Pinpoint the cell where the given text exists, returning its [X, Y] midpoint coordinate. 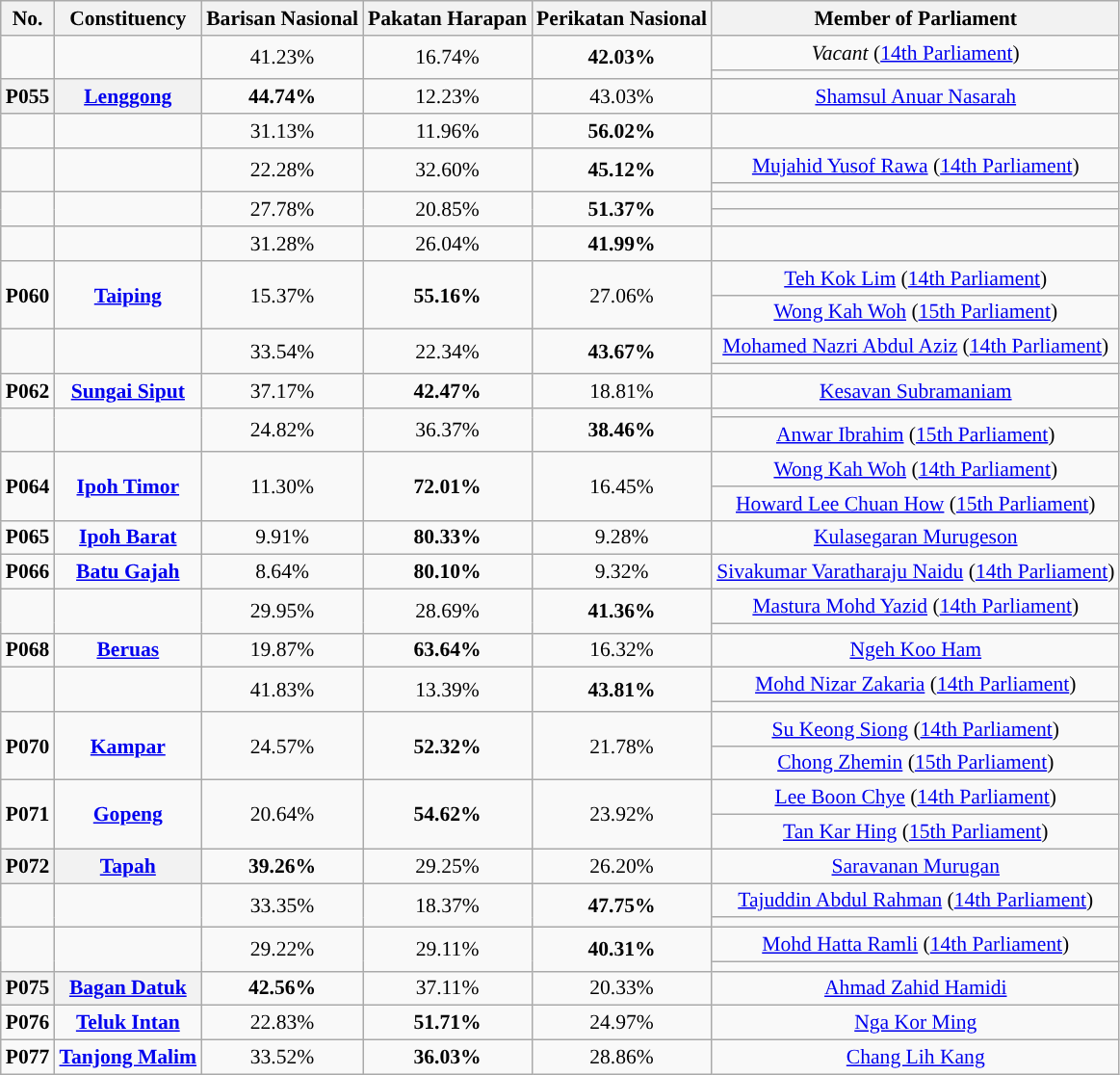
16.74% [447, 58]
32.60% [447, 170]
80.33% [447, 537]
41.36% [622, 612]
41.83% [282, 690]
21.78% [622, 746]
26.04% [447, 244]
72.01% [447, 485]
11.30% [282, 485]
33.54% [282, 352]
Chong Zhemin (15th Parliament) [915, 763]
24.57% [282, 746]
29.95% [282, 612]
P055 [28, 97]
20.85% [447, 210]
P071 [28, 815]
31.13% [282, 131]
37.11% [447, 988]
33.35% [282, 905]
43.81% [622, 690]
P060 [28, 295]
Mohd Nizar Zakaria (14th Parliament) [915, 685]
Mohd Hatta Ramli (14th Parliament) [915, 945]
56.02% [622, 131]
Pakatan Harapan [447, 18]
42.56% [282, 988]
P064 [28, 485]
Kampar [127, 746]
P068 [28, 650]
Perikatan Nasional [622, 18]
26.20% [622, 866]
Teluk Intan [127, 1023]
63.64% [447, 650]
Lenggong [127, 97]
33.52% [282, 1058]
9.28% [622, 537]
43.03% [622, 97]
43.67% [622, 352]
Gopeng [127, 815]
Shamsul Anuar Nasarah [915, 97]
20.33% [622, 988]
37.17% [282, 391]
24.97% [622, 1023]
45.12% [622, 170]
36.03% [447, 1058]
Sivakumar Varatharaju Naidu (14th Parliament) [915, 572]
Ipoh Timor [127, 485]
15.37% [282, 295]
Sungai Siput [127, 391]
Howard Lee Chuan How (15th Parliament) [915, 504]
31.28% [282, 244]
52.32% [447, 746]
Tanjong Malim [127, 1058]
Mohamed Nazri Abdul Aziz (14th Parliament) [915, 347]
38.46% [622, 430]
Ahmad Zahid Hamidi [915, 988]
16.45% [622, 485]
18.37% [447, 905]
Mujahid Yusof Rawa (14th Parliament) [915, 166]
18.81% [622, 391]
39.26% [282, 866]
Su Keong Siong (14th Parliament) [915, 729]
P065 [28, 537]
Ipoh Barat [127, 537]
No. [28, 18]
51.71% [447, 1023]
29.11% [447, 950]
Taiping [127, 295]
Bagan Datuk [127, 988]
Member of Parliament [915, 18]
29.25% [447, 866]
Kesavan Subramaniam [915, 391]
Barisan Nasional [282, 18]
Saravanan Murugan [915, 866]
44.74% [282, 97]
P076 [28, 1023]
P075 [28, 988]
27.06% [622, 295]
P066 [28, 572]
Chang Lih Kang [915, 1058]
36.37% [447, 430]
P077 [28, 1058]
Nga Kor Ming [915, 1023]
Beruas [127, 650]
20.64% [282, 815]
Wong Kah Woh (15th Parliament) [915, 312]
27.78% [282, 210]
Kulasegaran Murugeson [915, 537]
22.34% [447, 352]
9.32% [622, 572]
P062 [28, 391]
19.87% [282, 650]
Mastura Mohd Yazid (14th Parliament) [915, 607]
55.16% [447, 295]
9.91% [282, 537]
13.39% [447, 690]
42.47% [447, 391]
42.03% [622, 58]
47.75% [622, 905]
29.22% [282, 950]
Teh Kok Lim (14th Parliament) [915, 278]
41.23% [282, 58]
11.96% [447, 131]
28.86% [622, 1058]
Tapah [127, 866]
Tan Kar Hing (15th Parliament) [915, 832]
Lee Boon Chye (14th Parliament) [915, 798]
51.37% [622, 210]
12.23% [447, 97]
22.83% [282, 1023]
22.28% [282, 170]
54.62% [447, 815]
P072 [28, 866]
Constituency [127, 18]
Batu Gajah [127, 572]
8.64% [282, 572]
Anwar Ibrahim (15th Parliament) [915, 435]
Ngeh Koo Ham [915, 650]
23.92% [622, 815]
Tajuddin Abdul Rahman (14th Parliament) [915, 901]
P070 [28, 746]
16.32% [622, 650]
40.31% [622, 950]
28.69% [447, 612]
Wong Kah Woh (14th Parliament) [915, 469]
Vacant (14th Parliament) [915, 53]
41.99% [622, 244]
24.82% [282, 430]
80.10% [447, 572]
